Search for the cell housing the specified text and yield its (X, Y) center coordinate. 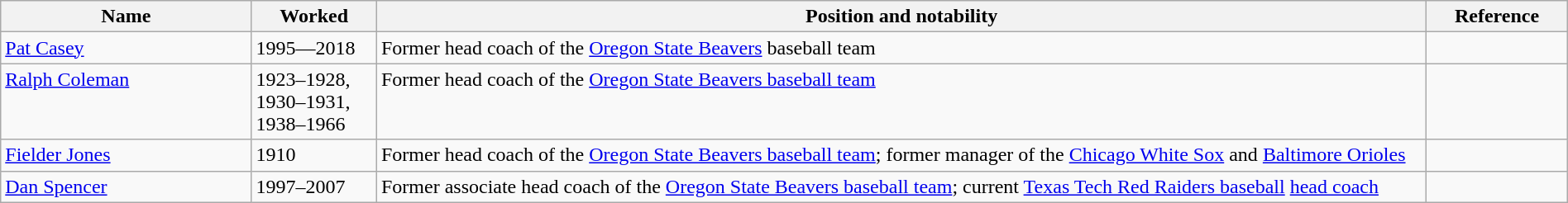
Position and notability (901, 17)
Former head coach of the Oregon State Beavers baseball team; former manager of the Chicago White Sox and Baltimore Orioles (901, 155)
Ralph Coleman (126, 101)
1997–2007 (314, 186)
Fielder Jones (126, 155)
1995—2018 (314, 48)
Reference (1497, 17)
1910 (314, 155)
Worked (314, 17)
Former associate head coach of the Oregon State Beavers baseball team; current Texas Tech Red Raiders baseball head coach (901, 186)
Name (126, 17)
Dan Spencer (126, 186)
Pat Casey (126, 48)
1923–1928, 1930–1931, 1938–1966 (314, 101)
